Locate the cell with the specified text and output its [X, Y] center coordinate. 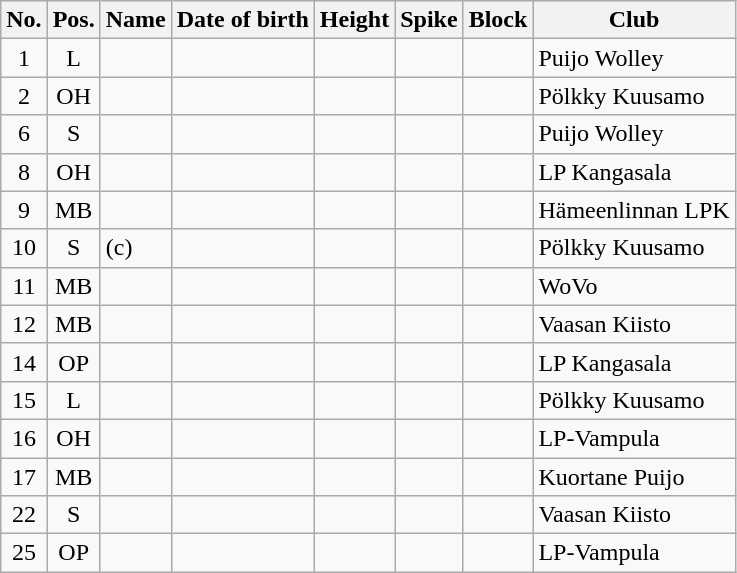
Kuortane Puijo [634, 477]
12 [24, 324]
WoVo [634, 286]
Club [634, 20]
1 [24, 58]
(c) [136, 248]
6 [24, 134]
14 [24, 362]
Pos. [74, 20]
Height [354, 20]
8 [24, 172]
25 [24, 553]
Name [136, 20]
2 [24, 96]
17 [24, 477]
Block [498, 20]
Hämeenlinnan LPK [634, 210]
10 [24, 248]
Spike [429, 20]
16 [24, 438]
No. [24, 20]
Date of birth [242, 20]
15 [24, 400]
11 [24, 286]
9 [24, 210]
22 [24, 515]
